Search for the cell housing the specified text and yield its (x, y) center coordinate. 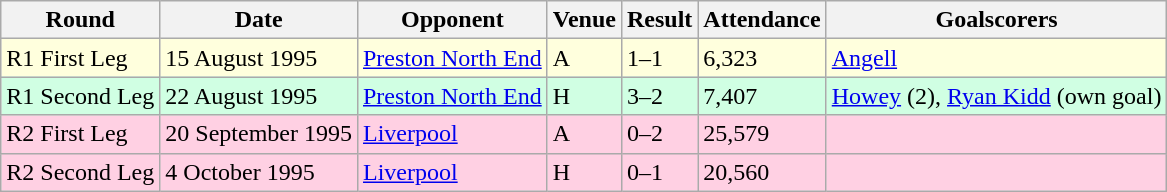
20 September 1995 (259, 134)
4 October 1995 (259, 172)
Date (259, 20)
Angell (996, 58)
6,323 (762, 58)
R2 First Leg (80, 134)
7,407 (762, 96)
1–1 (659, 58)
0–2 (659, 134)
15 August 1995 (259, 58)
Round (80, 20)
Opponent (452, 20)
R1 Second Leg (80, 96)
R2 Second Leg (80, 172)
3–2 (659, 96)
25,579 (762, 134)
22 August 1995 (259, 96)
20,560 (762, 172)
R1 First Leg (80, 58)
Venue (584, 20)
0–1 (659, 172)
Attendance (762, 20)
Goalscorers (996, 20)
Result (659, 20)
Howey (2), Ryan Kidd (own goal) (996, 96)
